Return [x, y] of the center of cell containing provided text 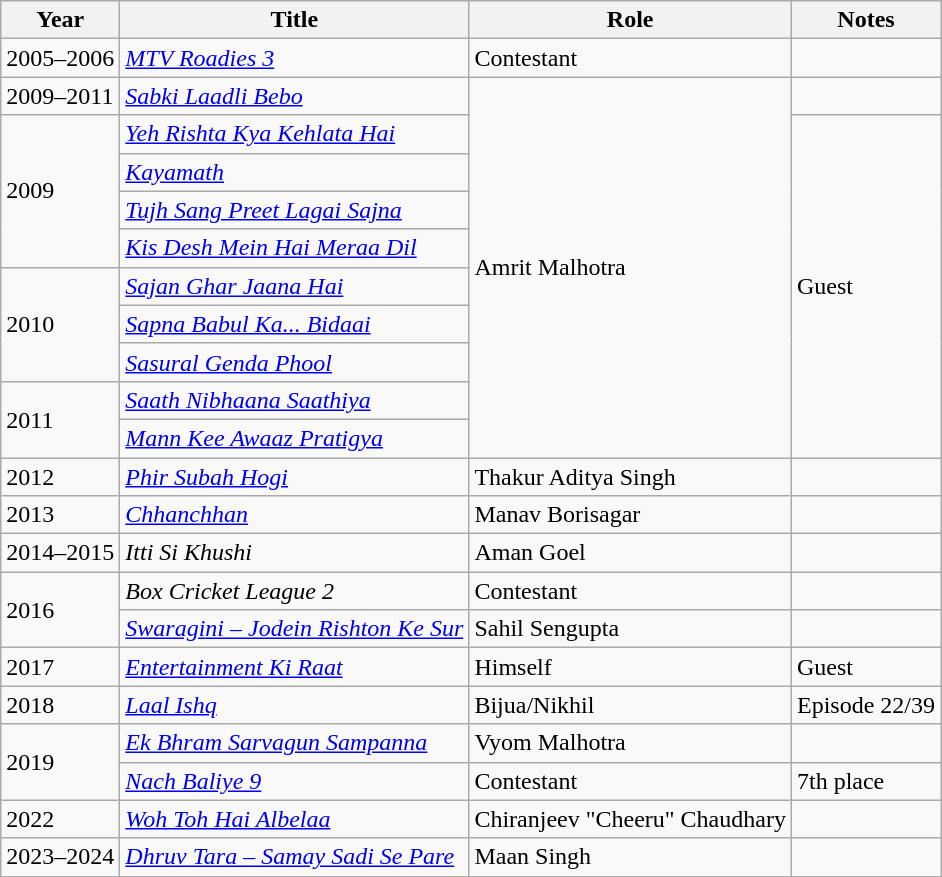
Year [60, 20]
Aman Goel [630, 553]
Sasural Genda Phool [294, 362]
Sapna Babul Ka... Bidaai [294, 324]
Itti Si Khushi [294, 553]
Thakur Aditya Singh [630, 477]
Nach Baliye 9 [294, 781]
2013 [60, 515]
2018 [60, 705]
Saath Nibhaana Saathiya [294, 400]
2022 [60, 819]
Mann Kee Awaaz Pratigya [294, 438]
Yeh Rishta Kya Kehlata Hai [294, 134]
Dhruv Tara – Samay Sadi Se Pare [294, 857]
2010 [60, 324]
2019 [60, 762]
Box Cricket League 2 [294, 591]
Manav Borisagar [630, 515]
Chiranjeev "Cheeru" Chaudhary [630, 819]
Maan Singh [630, 857]
Kayamath [294, 172]
Sahil Sengupta [630, 629]
Notes [866, 20]
Sabki Laadli Bebo [294, 96]
Himself [630, 667]
2009 [60, 191]
2011 [60, 419]
2023–2024 [60, 857]
Phir Subah Hogi [294, 477]
2014–2015 [60, 553]
Role [630, 20]
Title [294, 20]
Woh Toh Hai Albelaa [294, 819]
Tujh Sang Preet Lagai Sajna [294, 210]
2016 [60, 610]
2017 [60, 667]
2009–2011 [60, 96]
Chhanchhan [294, 515]
Ek Bhram Sarvagun Sampanna [294, 743]
Swaragini – Jodein Rishton Ke Sur [294, 629]
Bijua/Nikhil [630, 705]
7th place [866, 781]
Entertainment Ki Raat [294, 667]
Kis Desh Mein Hai Meraa Dil [294, 248]
Episode 22/39 [866, 705]
Vyom Malhotra [630, 743]
MTV Roadies 3 [294, 58]
Amrit Malhotra [630, 268]
2012 [60, 477]
Sajan Ghar Jaana Hai [294, 286]
Laal Ishq [294, 705]
2005–2006 [60, 58]
